Return [x, y] of the center of cell containing provided text 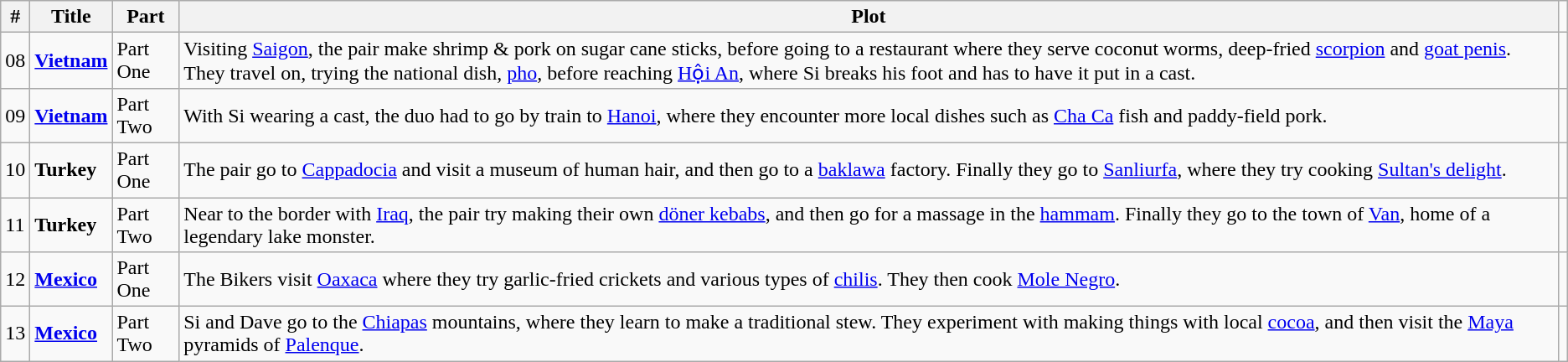
# [15, 17]
12 [15, 280]
Part [146, 17]
09 [15, 116]
11 [15, 225]
The Bikers visit Oaxaca where they try garlic-fried crickets and various types of chilis. They then cook Mole Negro. [869, 280]
With Si wearing a cast, the duo had to go by train to Hanoi, where they encounter more local dishes such as Cha Ca fish and paddy-field pork. [869, 116]
13 [15, 334]
Title [71, 17]
Plot [869, 17]
08 [15, 60]
10 [15, 169]
